Detect which cell encompasses the target text, then output its [x, y] center coordinate. 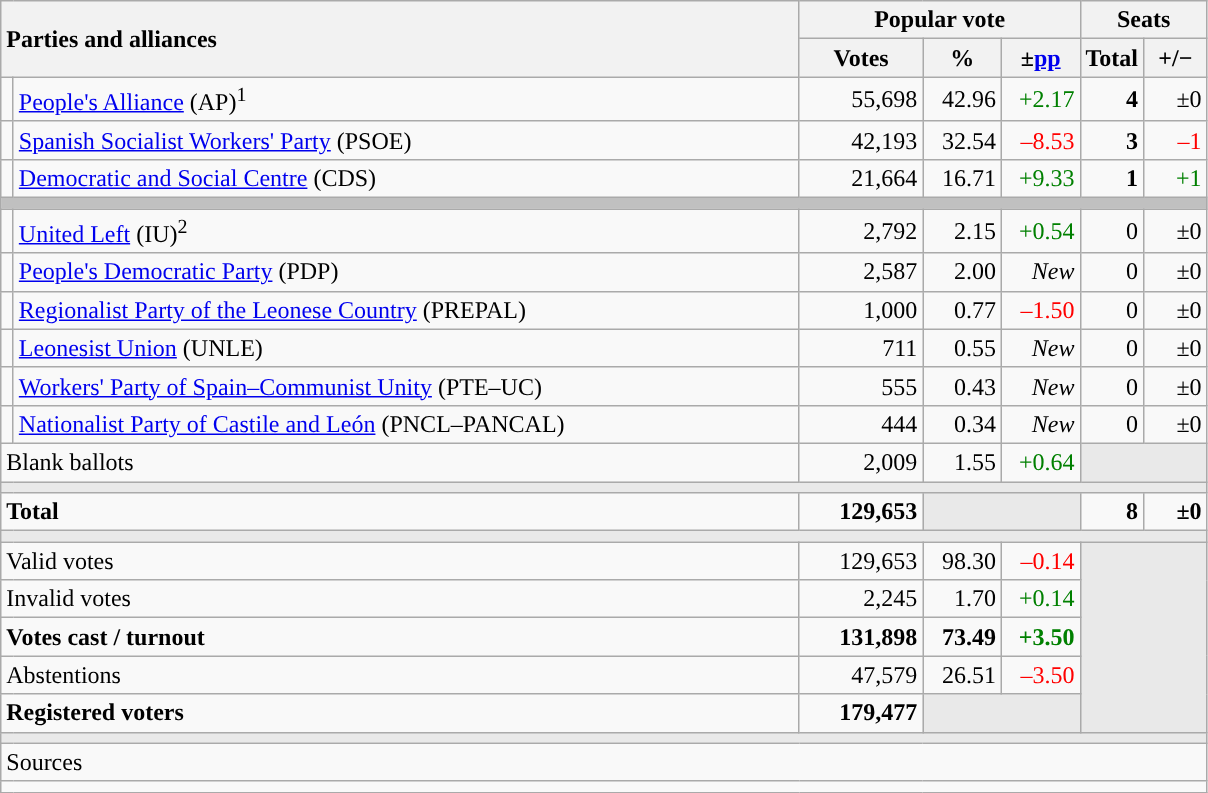
±pp [1040, 58]
Sources [604, 762]
55,698 [861, 100]
–1.50 [1040, 310]
179,477 [861, 713]
People's Democratic Party (PDP) [406, 272]
+9.33 [1040, 178]
131,898 [861, 637]
Votes [861, 58]
Blank ballots [400, 462]
8 [1112, 512]
2,587 [861, 272]
People's Alliance (AP)1 [406, 100]
Regionalist Party of the Leonese Country (PREPAL) [406, 310]
Seats [1144, 20]
0.55 [962, 348]
98.30 [962, 561]
73.49 [962, 637]
26.51 [962, 675]
Invalid votes [400, 599]
+0.54 [1040, 232]
0.77 [962, 310]
711 [861, 348]
–8.53 [1040, 140]
444 [861, 424]
2,009 [861, 462]
2.15 [962, 232]
+3.50 [1040, 637]
4 [1112, 100]
–1 [1176, 140]
2.00 [962, 272]
555 [861, 386]
Abstentions [400, 675]
Leonesist Union (UNLE) [406, 348]
16.71 [962, 178]
+0.14 [1040, 599]
1.55 [962, 462]
2,245 [861, 599]
47,579 [861, 675]
32.54 [962, 140]
42,193 [861, 140]
1,000 [861, 310]
3 [1112, 140]
0.34 [962, 424]
0.43 [962, 386]
2,792 [861, 232]
Workers' Party of Spain–Communist Unity (PTE–UC) [406, 386]
Parties and alliances [400, 39]
% [962, 58]
1 [1112, 178]
+0.64 [1040, 462]
1.70 [962, 599]
–3.50 [1040, 675]
+2.17 [1040, 100]
42.96 [962, 100]
Votes cast / turnout [400, 637]
Nationalist Party of Castile and León (PNCL–PANCAL) [406, 424]
Popular vote [940, 20]
21,664 [861, 178]
+1 [1176, 178]
–0.14 [1040, 561]
+/− [1176, 58]
Valid votes [400, 561]
Spanish Socialist Workers' Party (PSOE) [406, 140]
Registered voters [400, 713]
Democratic and Social Centre (CDS) [406, 178]
United Left (IU)2 [406, 232]
